Identify which cell holds the provided text, then report its (X, Y) central coordinate. 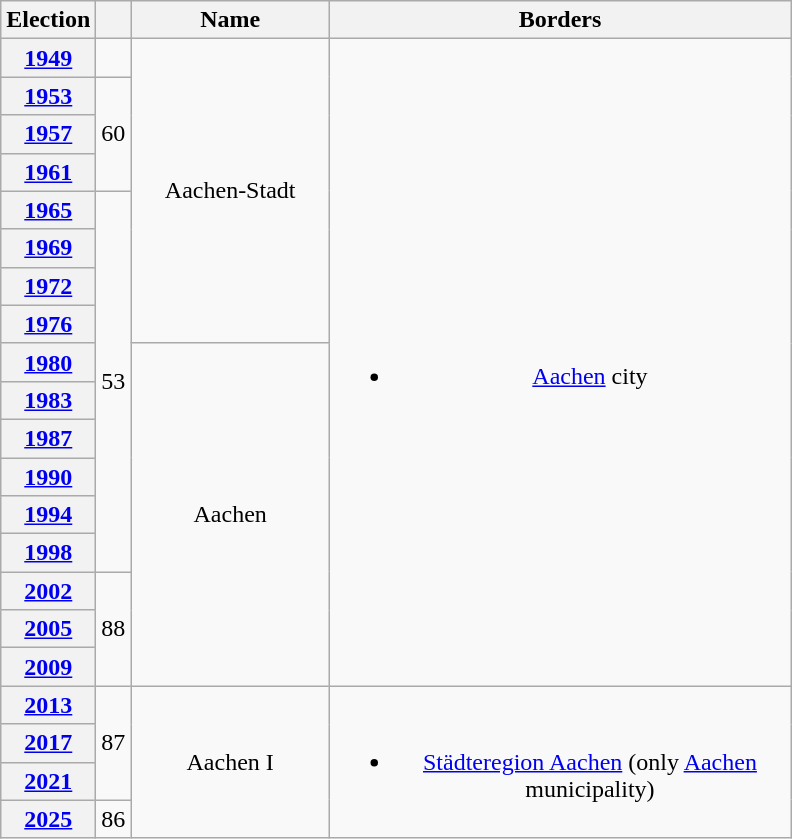
1965 (48, 210)
1987 (48, 438)
Election (48, 20)
1998 (48, 553)
2025 (48, 819)
88 (114, 629)
87 (114, 743)
Borders (560, 20)
1953 (48, 96)
Aachen-Stadt (230, 191)
2002 (48, 591)
Städteregion Aachen (only Aachen municipality) (560, 762)
53 (114, 382)
2009 (48, 667)
1980 (48, 362)
1972 (48, 286)
2021 (48, 781)
1969 (48, 248)
Aachen city (560, 362)
1994 (48, 515)
1957 (48, 134)
2005 (48, 629)
1983 (48, 400)
60 (114, 134)
1976 (48, 324)
1990 (48, 477)
86 (114, 819)
1961 (48, 172)
2017 (48, 743)
2013 (48, 705)
Name (230, 20)
Aachen I (230, 762)
1949 (48, 58)
Aachen (230, 514)
